Search for the cell housing the specified text and yield its [x, y] center coordinate. 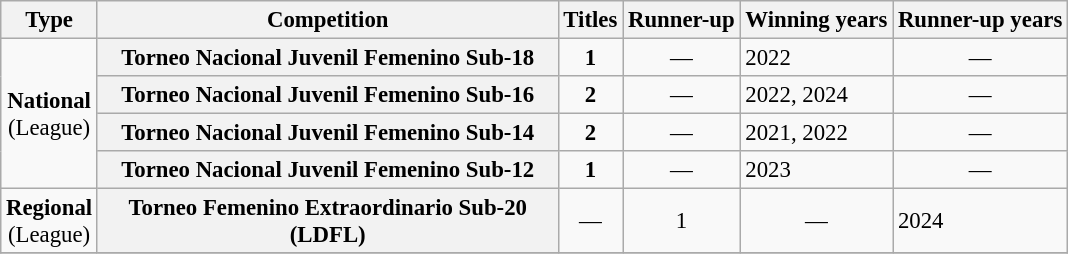
Torneo Nacional Juvenil Femenino Sub-16 [328, 95]
2022, 2024 [816, 95]
Torneo Nacional Juvenil Femenino Sub-12 [328, 170]
2021, 2022 [816, 133]
National(League) [50, 114]
Titles [590, 20]
2023 [816, 170]
Torneo Nacional Juvenil Femenino Sub-18 [328, 58]
Winning years [816, 20]
Regional(League) [50, 222]
Runner-up years [980, 20]
Competition [328, 20]
Type [50, 20]
Torneo Femenino Extraordinario Sub-20 (LDFL) [328, 222]
Torneo Nacional Juvenil Femenino Sub-14 [328, 133]
2022 [816, 58]
2024 [980, 222]
Runner-up [682, 20]
